Search for the cell housing the specified text and yield its (x, y) center coordinate. 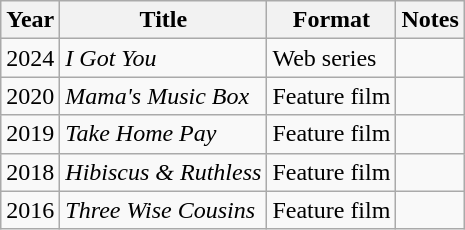
Title (164, 20)
Mama's Music Box (164, 96)
2019 (30, 134)
2016 (30, 210)
2020 (30, 96)
Three Wise Cousins (164, 210)
Web series (332, 58)
Format (332, 20)
Hibiscus & Ruthless (164, 172)
Notes (430, 20)
2024 (30, 58)
Year (30, 20)
2018 (30, 172)
Take Home Pay (164, 134)
I Got You (164, 58)
